Extract the (X, Y) coordinate from the center of the cell holding the provided text.  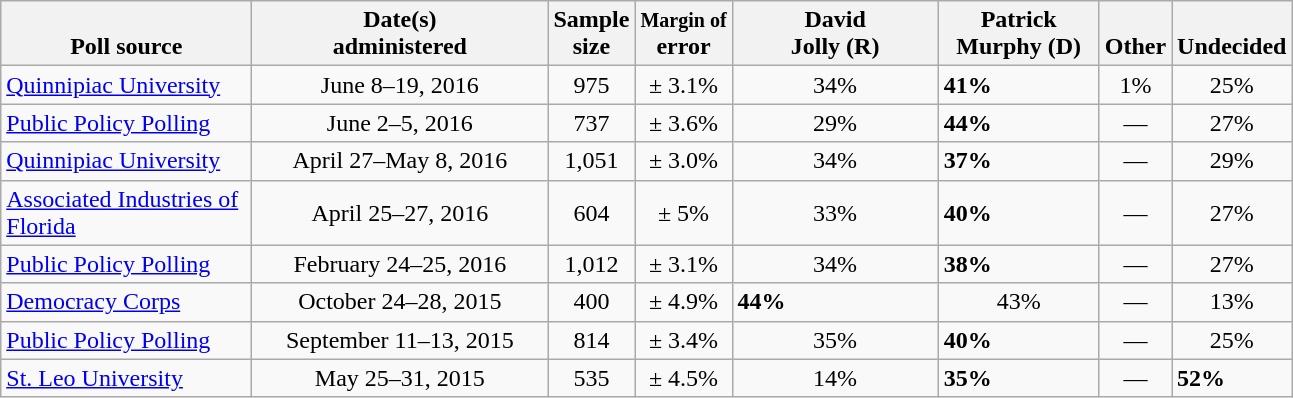
± 3.6% (684, 123)
± 4.5% (684, 378)
814 (592, 340)
43% (1018, 302)
± 3.4% (684, 340)
Democracy Corps (126, 302)
Other (1135, 34)
June 2–5, 2016 (400, 123)
1,051 (592, 161)
Poll source (126, 34)
June 8–19, 2016 (400, 85)
± 4.9% (684, 302)
400 (592, 302)
DavidJolly (R) (835, 34)
604 (592, 212)
41% (1018, 85)
PatrickMurphy (D) (1018, 34)
Associated Industries of Florida (126, 212)
52% (1232, 378)
975 (592, 85)
October 24–28, 2015 (400, 302)
37% (1018, 161)
St. Leo University (126, 378)
Date(s)administered (400, 34)
September 11–13, 2015 (400, 340)
April 27–May 8, 2016 (400, 161)
13% (1232, 302)
38% (1018, 264)
May 25–31, 2015 (400, 378)
± 5% (684, 212)
April 25–27, 2016 (400, 212)
33% (835, 212)
14% (835, 378)
535 (592, 378)
1% (1135, 85)
1,012 (592, 264)
737 (592, 123)
Undecided (1232, 34)
February 24–25, 2016 (400, 264)
± 3.0% (684, 161)
Margin oferror (684, 34)
Samplesize (592, 34)
